Find where the given text appears and provide that cell's center as [X, Y] coordinate. 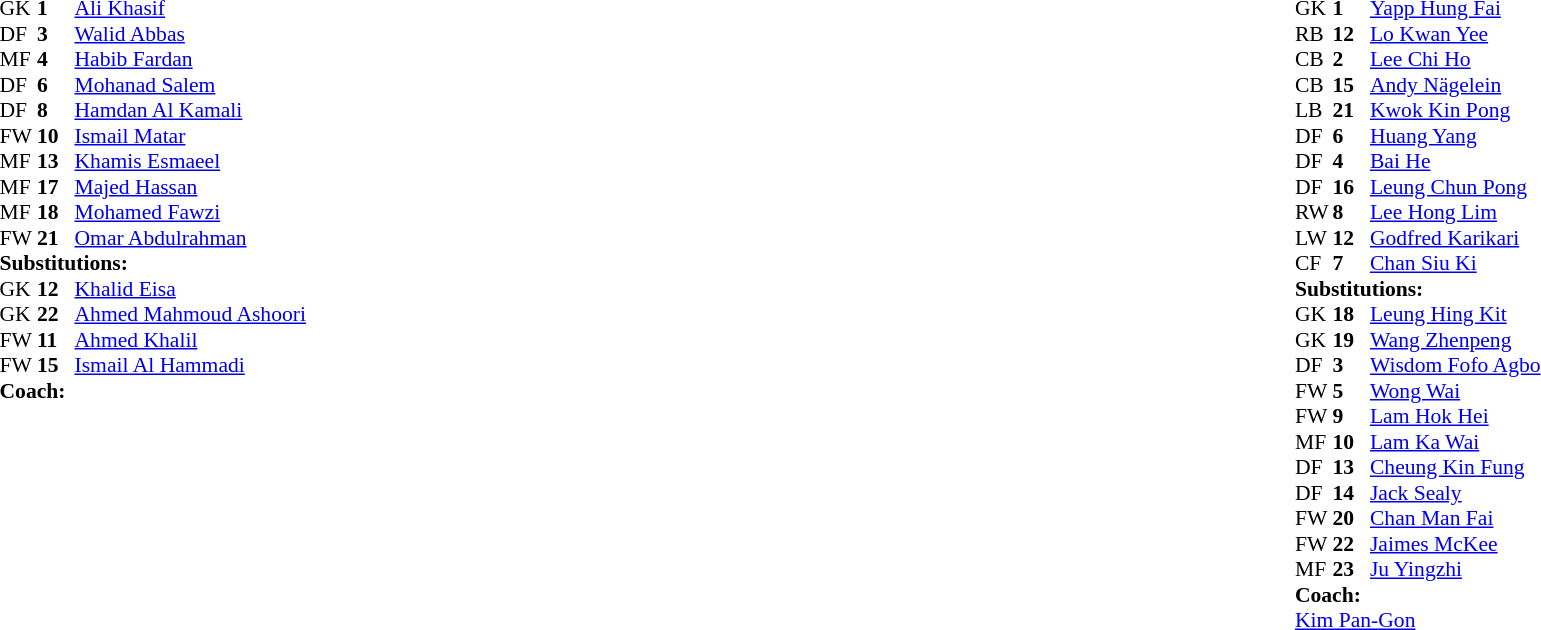
Wong Wai [1456, 391]
Omar Abdulrahman [190, 238]
Lam Hok Hei [1456, 417]
Ismail Matar [190, 136]
Lee Hong Lim [1456, 213]
Huang Yang [1456, 136]
7 [1351, 263]
19 [1351, 340]
Jack Sealy [1456, 493]
Bai He [1456, 161]
Mohanad Salem [190, 85]
Lam Ka Wai [1456, 442]
Kwok Kin Pong [1456, 111]
Chan Man Fai [1456, 519]
17 [56, 187]
16 [1351, 187]
14 [1351, 493]
Leung Hing Kit [1456, 315]
Wisdom Fofo Agbo [1456, 365]
LW [1314, 238]
Ahmed Mahmoud Ashoori [190, 315]
23 [1351, 569]
Majed Hassan [190, 187]
11 [56, 340]
RB [1314, 34]
Khamis Esmaeel [190, 161]
20 [1351, 519]
Walid Abbas [190, 34]
Cheung Kin Fung [1456, 467]
9 [1351, 417]
Jaimes McKee [1456, 544]
Chan Siu Ki [1456, 263]
Ju Yingzhi [1456, 569]
Andy Nägelein [1456, 85]
Khalid Eisa [190, 289]
RW [1314, 213]
Ahmed Khalil [190, 340]
Wang Zhenpeng [1456, 340]
Lo Kwan Yee [1456, 34]
Mohamed Fawzi [190, 213]
Hamdan Al Kamali [190, 111]
2 [1351, 59]
Godfred Karikari [1456, 238]
Lee Chi Ho [1456, 59]
CF [1314, 263]
Ismail Al Hammadi [190, 365]
5 [1351, 391]
Leung Chun Pong [1456, 187]
LB [1314, 111]
Habib Fardan [190, 59]
